For the text-containing cell, return its midpoint in [X, Y] coordinate format. 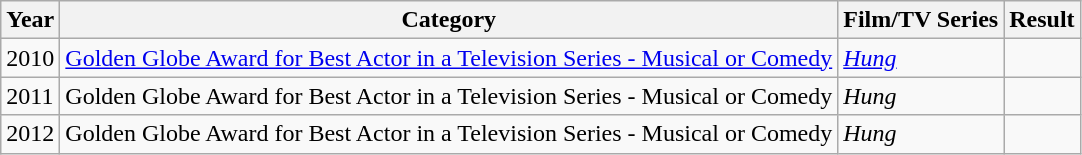
Year [30, 20]
Category [449, 20]
2011 [30, 96]
2012 [30, 134]
Result [1042, 20]
Film/TV Series [921, 20]
2010 [30, 58]
